Provide the [x, y] coordinate of the cell's center where the given text is located.  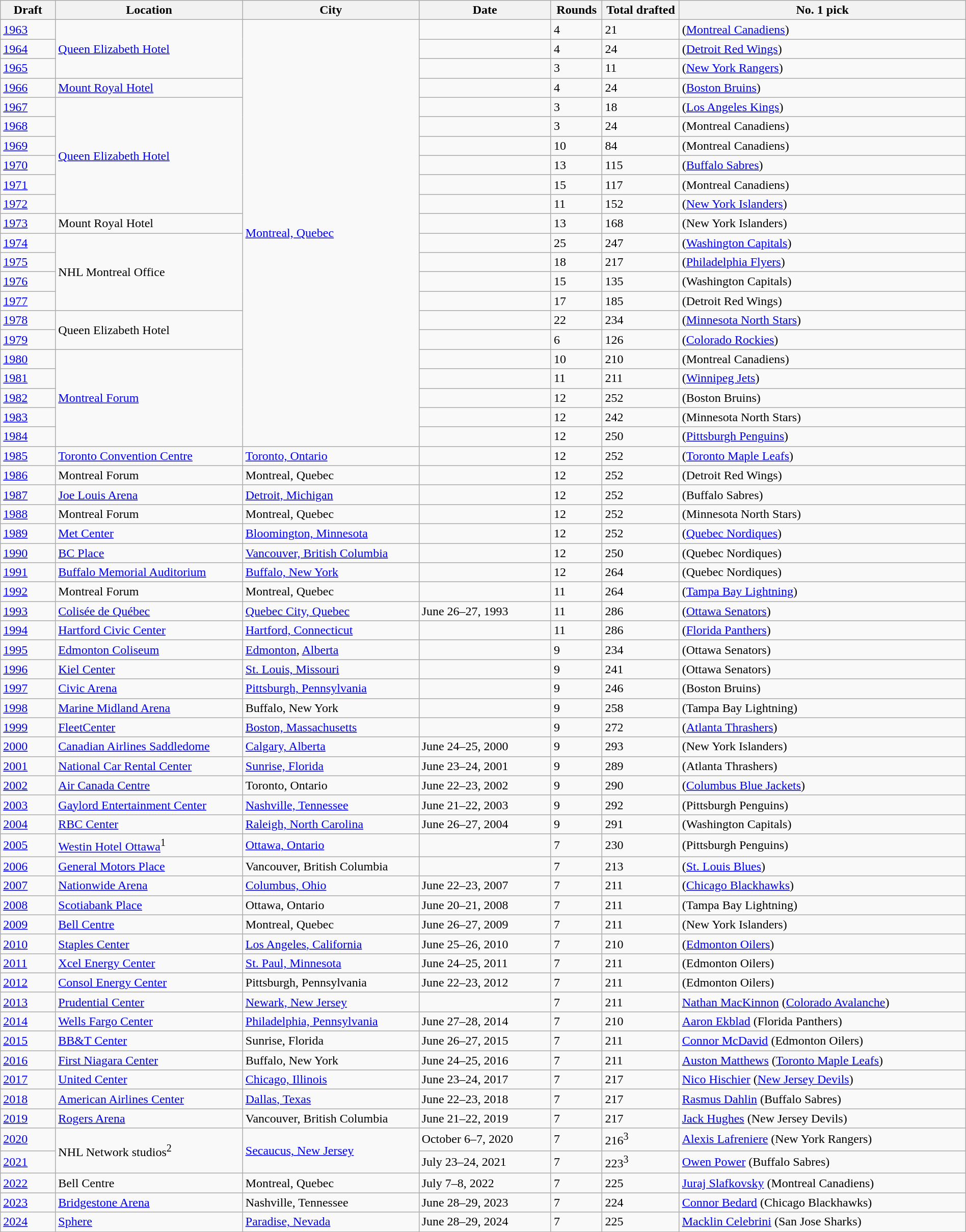
First Niagara Center [149, 1060]
Rounds [576, 10]
117 [641, 184]
June 22–23, 2002 [485, 785]
293 [641, 747]
291 [641, 824]
258 [641, 708]
Civic Arena [149, 689]
25 [576, 243]
Edmonton, Alberta [331, 650]
Wells Fargo Center [149, 1021]
213 [641, 866]
Bloomington, Minnesota [331, 533]
American Airlines Center [149, 1099]
1969 [28, 146]
June 21–22, 2019 [485, 1118]
(Philadelphia Flyers) [822, 262]
1987 [28, 495]
National Car Rental Center [149, 766]
Quebec City, Quebec [331, 611]
Hartford, Connecticut [331, 631]
(Columbus Blue Jackets) [822, 785]
June 26–27, 1993 [485, 611]
Owen Power (Buffalo Sabres) [822, 1162]
1991 [28, 572]
1999 [28, 727]
City [331, 10]
Connor Bedard (Chicago Blackhawks) [822, 1202]
Paradise, Nevada [331, 1222]
Chicago, Illinois [331, 1080]
246 [641, 689]
June 23–24, 2001 [485, 766]
RBC Center [149, 824]
NHL Montreal Office [149, 272]
June 26–27, 2015 [485, 1041]
June 28–29, 2023 [485, 1202]
1989 [28, 533]
Los Angeles, California [331, 944]
Raleigh, North Carolina [331, 824]
Calgary, Alberta [331, 747]
2009 [28, 924]
June 24–25, 2000 [485, 747]
Dallas, Texas [331, 1099]
FleetCenter [149, 727]
1973 [28, 223]
Nationwide Arena [149, 886]
2003 [28, 805]
2018 [28, 1099]
Detroit, Michigan [331, 495]
Connor McDavid (Edmonton Oilers) [822, 1041]
June 22–23, 2012 [485, 982]
1971 [28, 184]
1977 [28, 301]
1998 [28, 708]
1983 [28, 417]
2020 [28, 1140]
289 [641, 766]
Newark, New Jersey [331, 1002]
June 24–25, 2016 [485, 1060]
1997 [28, 689]
292 [641, 805]
Columbus, Ohio [331, 886]
Edmonton Coliseum [149, 650]
135 [641, 282]
115 [641, 165]
22 [576, 320]
Auston Matthews (Toronto Maple Leafs) [822, 1060]
2007 [28, 886]
Toronto Convention Centre [149, 456]
2163 [641, 1140]
Joe Louis Arena [149, 495]
(New York Rangers) [822, 68]
Location [149, 10]
(St. Louis Blues) [822, 866]
1978 [28, 320]
(Florida Panthers) [822, 631]
June 26–27, 2009 [485, 924]
1993 [28, 611]
1964 [28, 49]
1975 [28, 262]
July 23–24, 2021 [485, 1162]
2004 [28, 824]
168 [641, 223]
June 22–23, 2007 [485, 886]
(Los Angeles Kings) [822, 107]
Colisée de Québec [149, 611]
247 [641, 243]
1990 [28, 553]
Jack Hughes (New Jersey Devils) [822, 1118]
Aaron Ekblad (Florida Panthers) [822, 1021]
1968 [28, 126]
Buffalo Memorial Auditorium [149, 572]
Kiel Center [149, 669]
1985 [28, 456]
Xcel Energy Center [149, 963]
230 [641, 845]
290 [641, 785]
1970 [28, 165]
Bridgestone Arena [149, 1202]
2013 [28, 1002]
242 [641, 417]
2002 [28, 785]
2005 [28, 845]
2010 [28, 944]
1994 [28, 631]
2014 [28, 1021]
Philadelphia, Pennsylvania [331, 1021]
2012 [28, 982]
Juraj Slafkovsky (Montreal Canadiens) [822, 1183]
126 [641, 340]
1988 [28, 514]
2000 [28, 747]
July 7–8, 2022 [485, 1183]
2016 [28, 1060]
BC Place [149, 553]
1996 [28, 669]
1982 [28, 398]
6 [576, 340]
2021 [28, 1162]
152 [641, 204]
Westin Hotel Ottawa1 [149, 845]
1972 [28, 204]
Date [485, 10]
Nathan MacKinnon (Colorado Avalanche) [822, 1002]
Staples Center [149, 944]
No. 1 pick [822, 10]
2008 [28, 905]
1965 [28, 68]
June 28–29, 2024 [485, 1222]
Met Center [149, 533]
Rasmus Dahlin (Buffalo Sabres) [822, 1099]
2233 [641, 1162]
June 22–23, 2018 [485, 1099]
(Winnipeg Jets) [822, 378]
(Colorado Rockies) [822, 340]
June 23–24, 2017 [485, 1080]
2011 [28, 963]
June 26–27, 2004 [485, 824]
Scotiabank Place [149, 905]
2001 [28, 766]
Rogers Arena [149, 1118]
17 [576, 301]
Consol Energy Center [149, 982]
June 24–25, 2011 [485, 963]
Nico Hischier (New Jersey Devils) [822, 1080]
185 [641, 301]
St. Paul, Minnesota [331, 963]
Air Canada Centre [149, 785]
Canadian Airlines Saddledome [149, 747]
2006 [28, 866]
Draft [28, 10]
2024 [28, 1222]
2022 [28, 1183]
United Center [149, 1080]
Secaucus, New Jersey [331, 1151]
2017 [28, 1080]
Marine Midland Arena [149, 708]
June 25–26, 2010 [485, 944]
June 20–21, 2008 [485, 905]
Prudential Center [149, 1002]
Total drafted [641, 10]
General Motors Place [149, 866]
1981 [28, 378]
June 27–28, 2014 [485, 1021]
Alexis Lafreniere (New York Rangers) [822, 1140]
October 6–7, 2020 [485, 1140]
1986 [28, 475]
St. Louis, Missouri [331, 669]
1995 [28, 650]
BB&T Center [149, 1041]
2015 [28, 1041]
2019 [28, 1118]
21 [641, 30]
Hartford Civic Center [149, 631]
272 [641, 727]
(Chicago Blackhawks) [822, 886]
Macklin Celebrini (San Jose Sharks) [822, 1222]
June 21–22, 2003 [485, 805]
1963 [28, 30]
1980 [28, 359]
1974 [28, 243]
84 [641, 146]
Sphere [149, 1222]
(Toronto Maple Leafs) [822, 456]
1992 [28, 592]
2023 [28, 1202]
224 [641, 1202]
1979 [28, 340]
Gaylord Entertainment Center [149, 805]
Boston, Massachusetts [331, 727]
1976 [28, 282]
NHL Network studios2 [149, 1151]
1984 [28, 436]
1967 [28, 107]
241 [641, 669]
1966 [28, 88]
